From the cell containing the given text, extract its center point as (X, Y) coordinate. 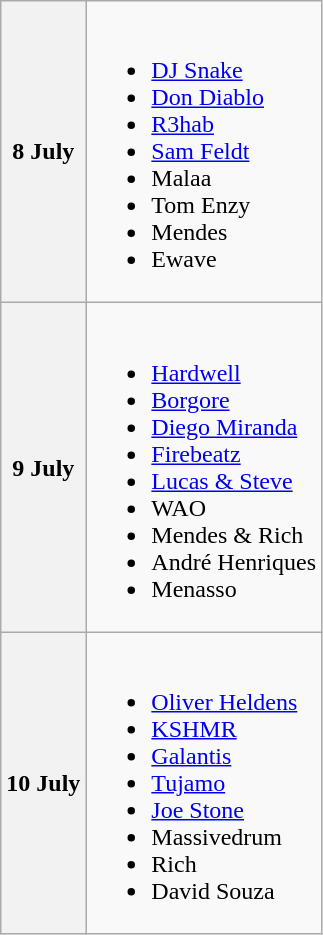
DJ SnakeDon DiabloR3habSam FeldtMalaaTom EnzyMendesEwave (204, 152)
Oliver HeldensKSHMRGalantisTujamoJoe StoneMassivedrumRichDavid Souza (204, 783)
10 July (44, 783)
9 July (44, 468)
8 July (44, 152)
HardwellBorgoreDiego MirandaFirebeatzLucas & SteveWAOMendes & RichAndré HenriquesMenasso (204, 468)
